Detect which cell encompasses the target text, then output its [x, y] center coordinate. 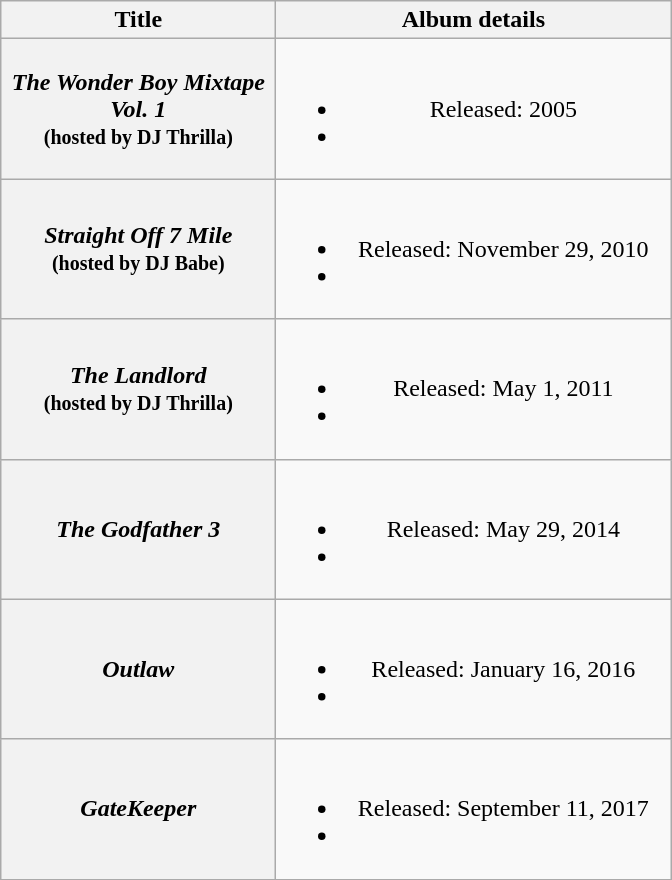
Released: November 29, 2010 [474, 249]
GateKeeper [138, 809]
Title [138, 20]
The Wonder Boy Mixtape Vol. 1(hosted by DJ Thrilla) [138, 109]
The Landlord(hosted by DJ Thrilla) [138, 389]
Released: September 11, 2017 [474, 809]
Released: May 1, 2011 [474, 389]
Released: 2005 [474, 109]
Album details [474, 20]
Released: May 29, 2014 [474, 529]
The Godfather 3 [138, 529]
Outlaw [138, 669]
Released: January 16, 2016 [474, 669]
Straight Off 7 Mile(hosted by DJ Babe) [138, 249]
